For the text-containing cell, return its midpoint in (x, y) coordinate format. 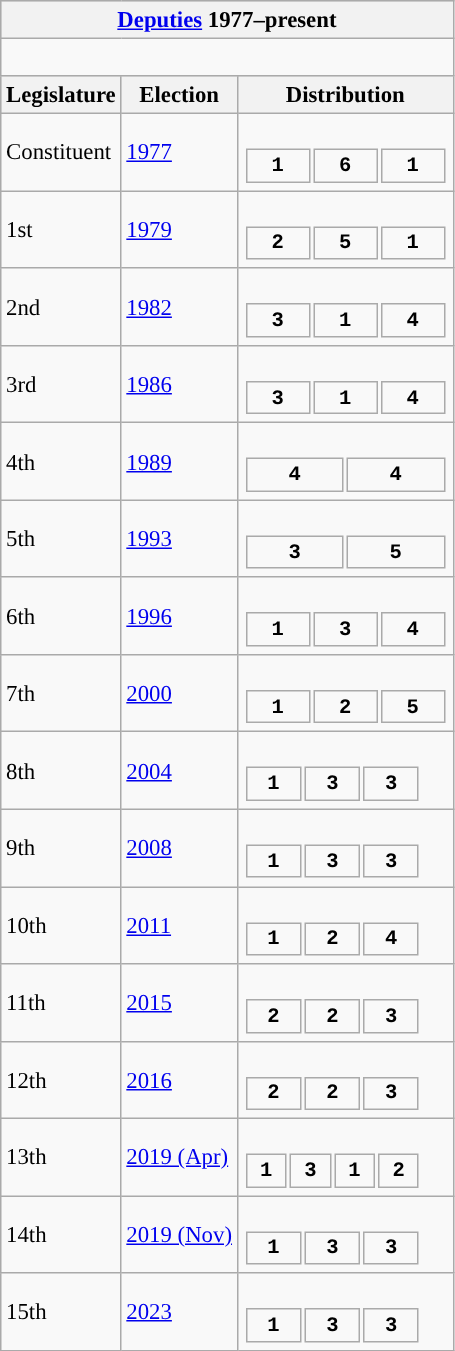
7th (61, 694)
2015 (179, 1002)
6th (61, 616)
2 5 1 (345, 230)
8th (61, 770)
2nd (61, 306)
2016 (179, 1080)
6 (345, 166)
2011 (179, 926)
14th (61, 1234)
5th (61, 538)
2023 (179, 1312)
11th (61, 1002)
1979 (179, 230)
4th (61, 462)
1 2 5 (345, 694)
Constituent (61, 152)
1 3 4 (345, 616)
2019 (Apr) (179, 1158)
2004 (179, 770)
1996 (179, 616)
Distribution (345, 95)
1977 (179, 152)
3 5 (345, 538)
12th (61, 1080)
2008 (179, 848)
1993 (179, 538)
13th (61, 1158)
Legislature (61, 95)
1989 (179, 462)
1 3 1 2 (345, 1158)
9th (61, 848)
1982 (179, 306)
2019 (Nov) (179, 1234)
Deputies 1977–present (227, 20)
1986 (179, 384)
1 6 1 (345, 152)
1st (61, 230)
4 4 (345, 462)
10th (61, 926)
1 2 4 (345, 926)
Election (179, 95)
3rd (61, 384)
15th (61, 1312)
2000 (179, 694)
